For the text-containing cell, return its midpoint in (X, Y) coordinate format. 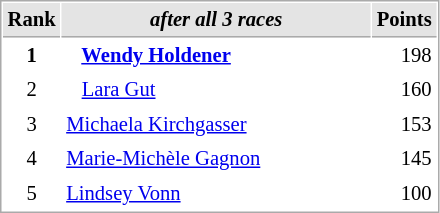
1 (32, 56)
4 (32, 158)
5 (32, 194)
Lara Gut (216, 90)
Rank (32, 20)
Wendy Holdener (216, 56)
100 (404, 194)
160 (404, 90)
after all 3 races (216, 20)
153 (404, 124)
Michaela Kirchgasser (216, 124)
Lindsey Vonn (216, 194)
Points (404, 20)
Marie-Michèle Gagnon (216, 158)
2 (32, 90)
3 (32, 124)
198 (404, 56)
145 (404, 158)
